Find where the given text appears and provide that cell's center as (X, Y) coordinate. 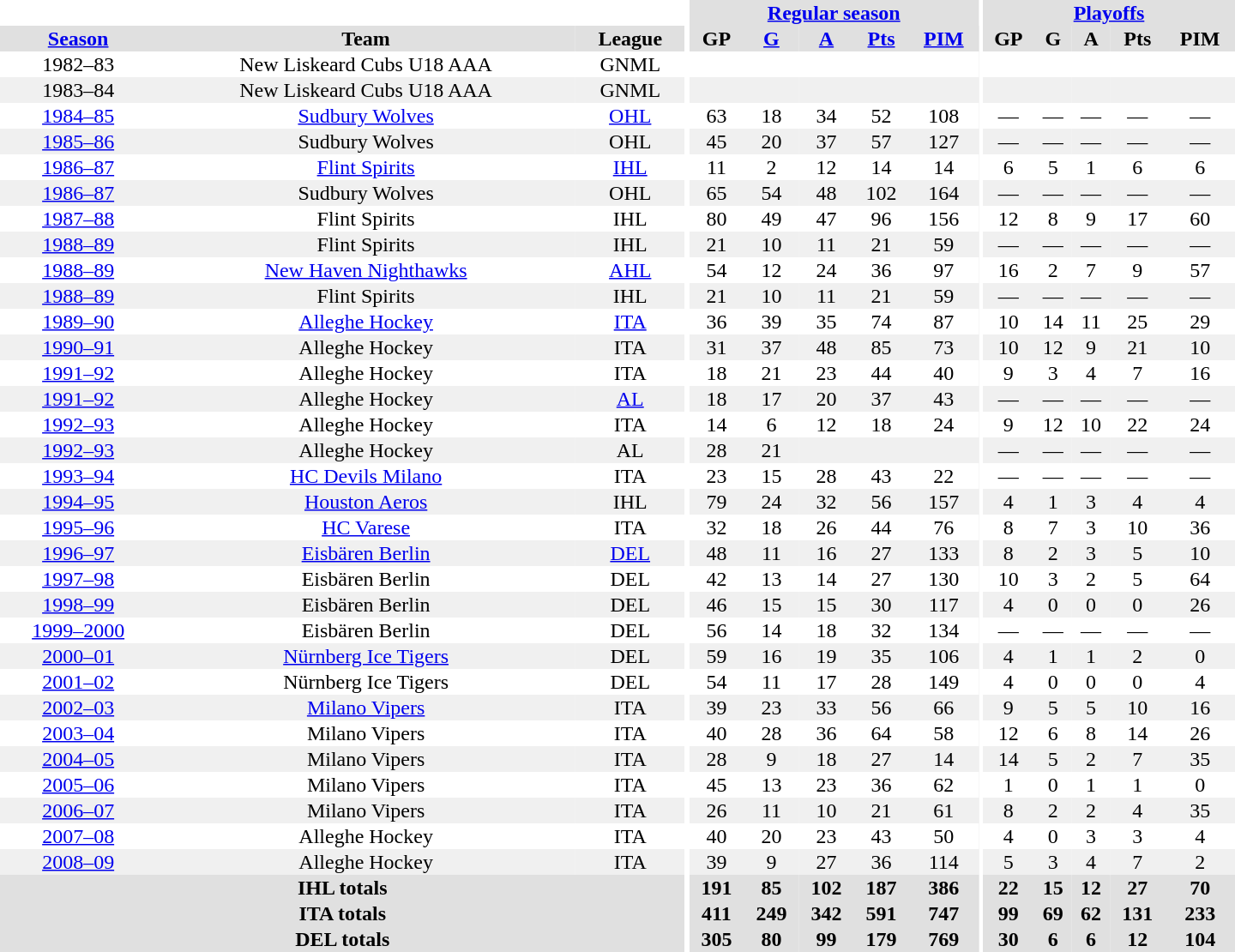
AHL (630, 270)
133 (944, 553)
Regular season (834, 13)
108 (944, 116)
179 (882, 939)
1994–95 (78, 502)
Houston Aeros (365, 502)
34 (826, 116)
33 (826, 708)
31 (716, 347)
61 (944, 810)
46 (716, 605)
156 (944, 219)
Team (365, 39)
411 (716, 913)
191 (716, 888)
104 (1200, 939)
1987–88 (78, 219)
74 (882, 322)
2002–03 (78, 708)
70 (1200, 888)
73 (944, 347)
149 (944, 682)
2005–06 (78, 785)
1996–97 (78, 553)
47 (826, 219)
131 (1137, 913)
1990–91 (78, 347)
1999–2000 (78, 630)
New Haven Nighthawks (365, 270)
1982–83 (78, 64)
2007–08 (78, 836)
HC Varese (365, 527)
69 (1053, 913)
ITA totals (342, 913)
49 (771, 219)
747 (944, 913)
386 (944, 888)
187 (882, 888)
DEL totals (342, 939)
305 (716, 939)
1997–98 (78, 579)
79 (716, 502)
60 (1200, 219)
342 (826, 913)
2008–09 (78, 862)
114 (944, 862)
2000–01 (78, 656)
1993–94 (78, 476)
66 (944, 708)
63 (716, 116)
87 (944, 322)
1998–99 (78, 605)
97 (944, 270)
157 (944, 502)
58 (944, 733)
1989–90 (78, 322)
769 (944, 939)
19 (826, 656)
96 (882, 219)
2004–05 (78, 759)
29 (1200, 322)
117 (944, 605)
2001–02 (78, 682)
591 (882, 913)
42 (716, 579)
1983–84 (78, 90)
164 (944, 193)
League (630, 39)
Season (78, 39)
1984–85 (78, 116)
IHL totals (342, 888)
249 (771, 913)
Playoffs (1109, 13)
106 (944, 656)
2006–07 (78, 810)
76 (944, 527)
127 (944, 142)
1995–96 (78, 527)
50 (944, 836)
1985–86 (78, 142)
2003–04 (78, 733)
HC Devils Milano (365, 476)
52 (882, 116)
134 (944, 630)
130 (944, 579)
233 (1200, 913)
25 (1137, 322)
65 (716, 193)
